Identify which cell holds the provided text, then report its [X, Y] central coordinate. 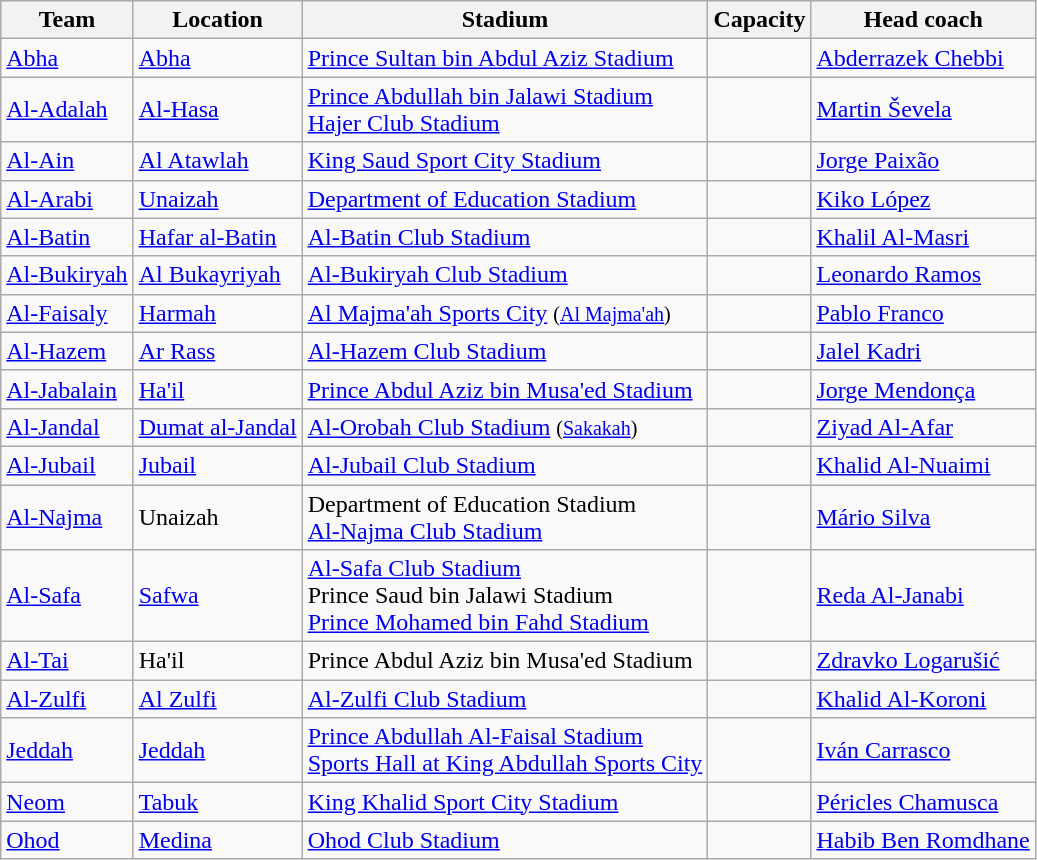
Al-Tai [67, 661]
Khalil Al-Masri [923, 237]
Leonardo Ramos [923, 275]
Tabuk [218, 802]
Prince Abdullah bin Jalawi StadiumHajer Club Stadium [505, 110]
Al-Ain [67, 161]
Al Bukayriyah [218, 275]
Harmah [218, 313]
Iván Carrasco [923, 750]
Safwa [218, 596]
King Khalid Sport City Stadium [505, 802]
Khalid Al-Nuaimi [923, 465]
Abderrazek Chebbi [923, 58]
Jubail [218, 465]
Al-Najma [67, 516]
Team [67, 20]
Stadium [505, 20]
Department of Education Stadium [505, 199]
Medina [218, 840]
Martin Ševela [923, 110]
Department of Education StadiumAl-Najma Club Stadium [505, 516]
Al-Jabalain [67, 389]
Capacity [760, 20]
Dumat al-Jandal [218, 427]
Jorge Paixão [923, 161]
Ohod Club Stadium [505, 840]
Habib Ben Romdhane [923, 840]
Al-Hazem [67, 351]
Prince Sultan bin Abdul Aziz Stadium [505, 58]
Al-Safa Club StadiumPrince Saud bin Jalawi Stadium Prince Mohamed bin Fahd Stadium [505, 596]
Kiko López [923, 199]
Al-Safa [67, 596]
Al-Batin Club Stadium [505, 237]
Al-Adalah [67, 110]
Al-Hasa [218, 110]
Reda Al-Janabi [923, 596]
Al Atawlah [218, 161]
Al-Bukiryah Club Stadium [505, 275]
Khalid Al-Koroni [923, 699]
Al-Arabi [67, 199]
Al-Faisaly [67, 313]
Jalel Kadri [923, 351]
Al-Bukiryah [67, 275]
Zdravko Logarušić [923, 661]
Jorge Mendonça [923, 389]
Location [218, 20]
Ohod [67, 840]
King Saud Sport City Stadium [505, 161]
Mário Silva [923, 516]
Al Zulfi [218, 699]
Ziyad Al-Afar [923, 427]
Al-Hazem Club Stadium [505, 351]
Neom [67, 802]
Al-Jubail Club Stadium [505, 465]
Al-Orobah Club Stadium (Sakakah) [505, 427]
Al-Zulfi [67, 699]
Péricles Chamusca [923, 802]
Al-Batin [67, 237]
Al-Jandal [67, 427]
Al-Zulfi Club Stadium [505, 699]
Al-Jubail [67, 465]
Pablo Franco [923, 313]
Prince Abdullah Al-Faisal StadiumSports Hall at King Abdullah Sports City [505, 750]
Hafar al-Batin [218, 237]
Ar Rass [218, 351]
Head coach [923, 20]
Al Majma'ah Sports City (Al Majma'ah) [505, 313]
